For the text-containing cell, return its midpoint in (X, Y) coordinate format. 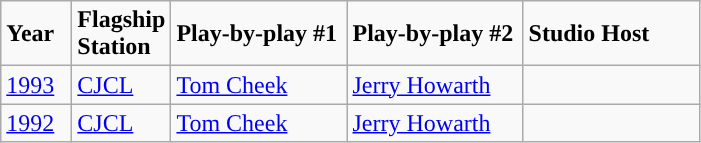
Year (36, 34)
Studio Host (611, 34)
Play-by-play #2 (435, 34)
1993 (36, 85)
1992 (36, 123)
Flagship Station (122, 34)
Play-by-play #1 (259, 34)
